Determine the (x, y) coordinate at the center of the cell enclosing the given text.  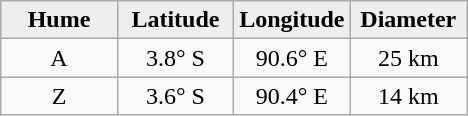
3.8° S (175, 58)
Longitude (292, 20)
A (59, 58)
Diameter (408, 20)
Latitude (175, 20)
90.6° E (292, 58)
25 km (408, 58)
90.4° E (292, 96)
14 km (408, 96)
Z (59, 96)
Hume (59, 20)
3.6° S (175, 96)
